From the cell containing the given text, extract its center point as [X, Y] coordinate. 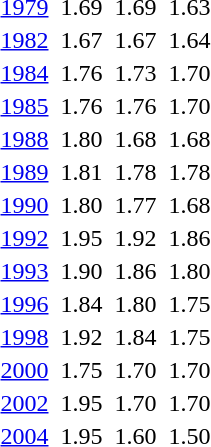
1.75 [82, 370]
1.73 [136, 73]
1.86 [136, 271]
1.78 [136, 172]
1.90 [82, 271]
1.81 [82, 172]
1.68 [136, 139]
1.77 [136, 205]
